Detect which cell encompasses the target text, then output its (X, Y) center coordinate. 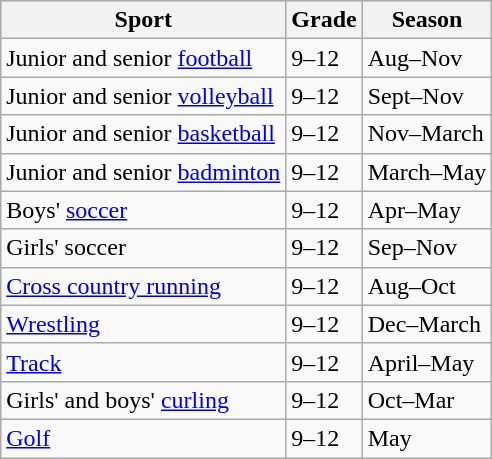
Girls' soccer (144, 248)
Junior and senior basketball (144, 134)
Season (427, 20)
March–May (427, 172)
Aug–Oct (427, 286)
May (427, 438)
Junior and senior volleyball (144, 96)
Junior and senior football (144, 58)
Junior and senior badminton (144, 172)
Boys' soccer (144, 210)
Cross country running (144, 286)
Sep–Nov (427, 248)
Grade (324, 20)
Oct–Mar (427, 400)
Sept–Nov (427, 96)
Golf (144, 438)
Wrestling (144, 324)
Sport (144, 20)
Apr–May (427, 210)
Girls' and boys' curling (144, 400)
Nov–March (427, 134)
Dec–March (427, 324)
April–May (427, 362)
Aug–Nov (427, 58)
Track (144, 362)
